For the text-containing cell, return its midpoint in [X, Y] coordinate format. 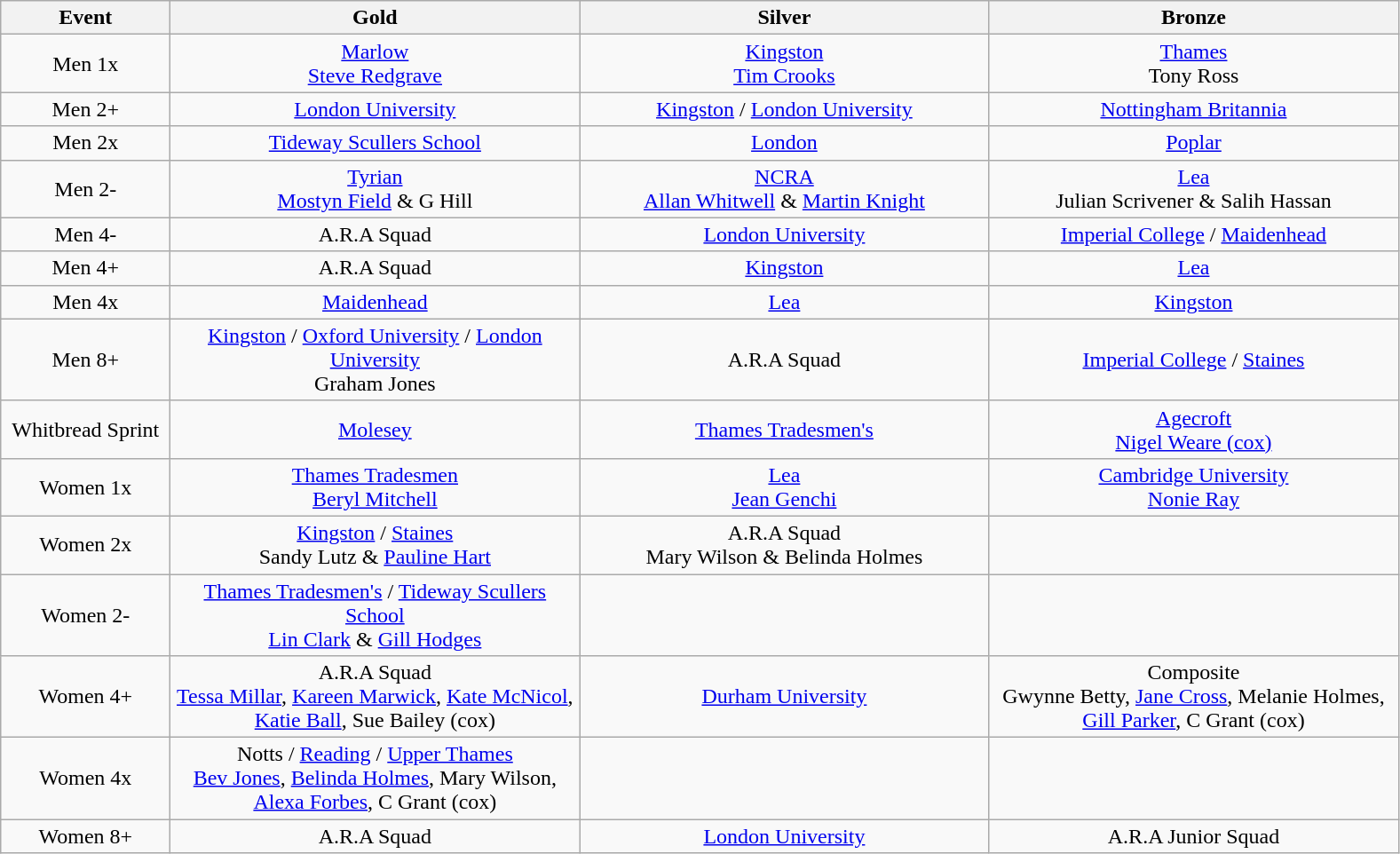
Maidenhead [375, 302]
LeaJulian Scrivener & Salih Hassan [1193, 188]
CompositeGwynne Betty, Jane Cross, Melanie Holmes, Gill Parker, C Grant (cox) [1193, 697]
MarlowSteve Redgrave [375, 64]
Women 2x [85, 545]
Event [85, 18]
NCRA Allan Whitwell & Martin Knight [785, 188]
Kingston / London University [785, 109]
Men 2+ [85, 109]
Notts / Reading / Upper Thames Bev Jones, Belinda Holmes, Mary Wilson, Alexa Forbes, C Grant (cox) [375, 779]
LeaJean Genchi [785, 486]
Women 4+ [85, 697]
Silver [785, 18]
Poplar [1193, 143]
Men 8+ [85, 360]
Bronze [1193, 18]
London [785, 143]
Men 4+ [85, 268]
Nottingham Britannia [1193, 109]
Whitbread Sprint [85, 430]
Thames TradesmenBeryl Mitchell [375, 486]
Thames Tradesmen's [785, 430]
Gold [375, 18]
TyrianMostyn Field & G Hill [375, 188]
Men 1x [85, 64]
Men 4x [85, 302]
Men 4- [85, 234]
A.R.A SquadMary Wilson & Belinda Holmes [785, 545]
AgecroftNigel Weare (cox) [1193, 430]
Tideway Scullers School [375, 143]
Cambridge UniversityNonie Ray [1193, 486]
Women 8+ [85, 836]
A.R.A Junior Squad [1193, 836]
Women 1x [85, 486]
Imperial College / Maidenhead [1193, 234]
A.R.A SquadTessa Millar, Kareen Marwick, Kate McNicol, Katie Ball, Sue Bailey (cox) [375, 697]
Durham University [785, 697]
Kingston / StainesSandy Lutz & Pauline Hart [375, 545]
Imperial College / Staines [1193, 360]
Women 4x [85, 779]
Thames Tradesmen's / Tideway Scullers SchoolLin Clark & Gill Hodges [375, 614]
KingstonTim Crooks [785, 64]
Kingston / Oxford University / London UniversityGraham Jones [375, 360]
Molesey [375, 430]
Thames Tony Ross [1193, 64]
Men 2x [85, 143]
Women 2- [85, 614]
Men 2- [85, 188]
